Detect which cell encompasses the target text, then output its [X, Y] center coordinate. 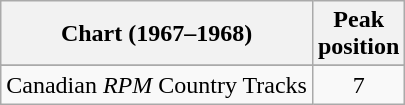
Canadian RPM Country Tracks [157, 85]
7 [358, 85]
Chart (1967–1968) [157, 34]
Peakposition [358, 34]
